Output the [X, Y] coordinate of the center of the cell containing the given text.  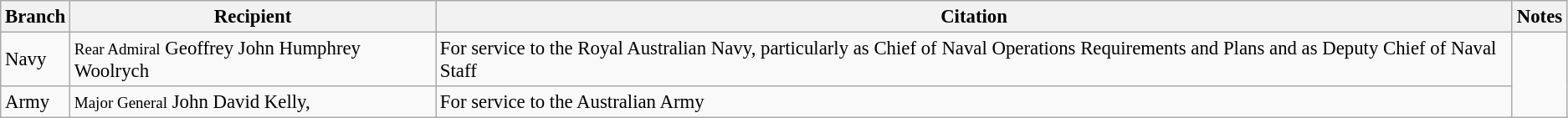
For service to the Australian Army [974, 102]
Army [35, 102]
Recipient [253, 17]
Rear Admiral Geoffrey John Humphrey Woolrych [253, 60]
Branch [35, 17]
Major General John David Kelly, [253, 102]
Citation [974, 17]
For service to the Royal Australian Navy, particularly as Chief of Naval Operations Requirements and Plans and as Deputy Chief of Naval Staff [974, 60]
Navy [35, 60]
Notes [1540, 17]
